Return (x, y) of the center of cell containing provided text 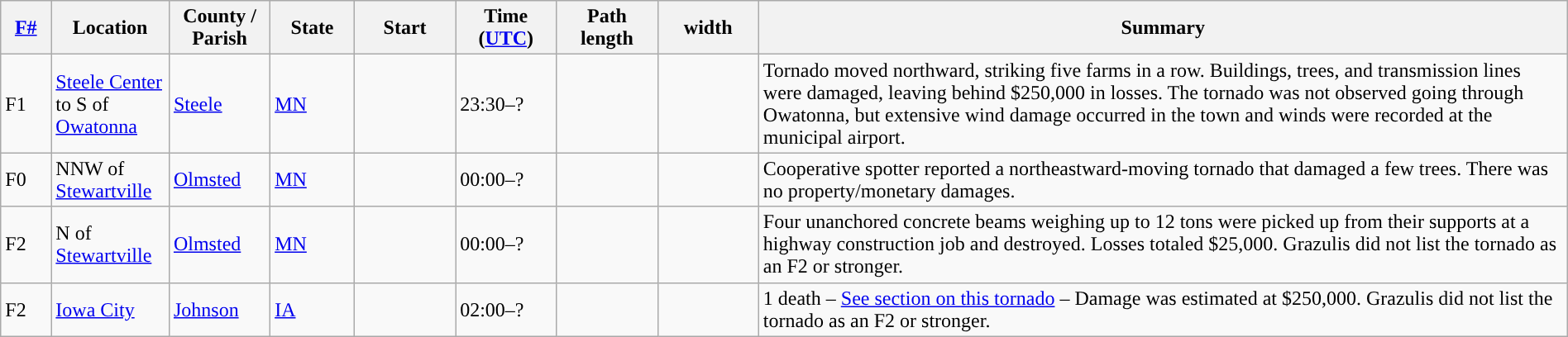
1 death – See section on this tornado – Damage was estimated at $250,000. Grazulis did not list the tornado as an F2 or stronger. (1163, 309)
02:00–? (506, 309)
Iowa City (111, 309)
IA (313, 309)
Location (111, 28)
F# (26, 28)
N of Stewartville (111, 244)
23:30–? (506, 104)
width (708, 28)
Time (UTC) (506, 28)
Steele (219, 104)
Cooperative spotter reported a northeastward-moving tornado that damaged a few trees. There was no property/monetary damages. (1163, 180)
F0 (26, 180)
Summary (1163, 28)
State (313, 28)
NNW of Stewartville (111, 180)
Steele Center to S of Owatonna (111, 104)
Path length (607, 28)
Johnson (219, 309)
F1 (26, 104)
County / Parish (219, 28)
Start (404, 28)
